Detect which cell encompasses the target text, then output its [x, y] center coordinate. 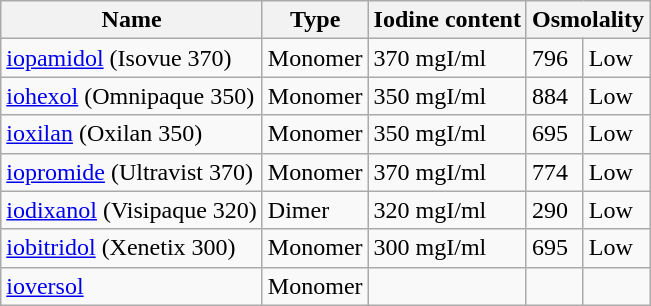
Dimer [315, 210]
iopamidol (Isovue 370) [132, 58]
Iodine content [447, 20]
774 [554, 172]
300 mgI/ml [447, 248]
Osmolality [588, 20]
iobitridol (Xenetix 300) [132, 248]
ioxilan (Oxilan 350) [132, 134]
ioversol [132, 286]
iopromide (Ultravist 370) [132, 172]
884 [554, 96]
796 [554, 58]
Type [315, 20]
iohexol (Omnipaque 350) [132, 96]
290 [554, 210]
Name [132, 20]
320 mgI/ml [447, 210]
iodixanol (Visipaque 320) [132, 210]
